Determine the [x, y] coordinate at the center of the cell enclosing the given text.  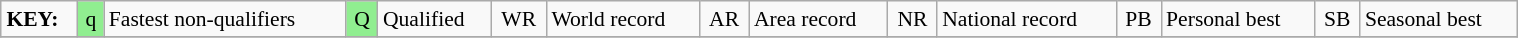
Fastest non-qualifiers [225, 19]
q [91, 19]
AR [724, 19]
Personal best [1238, 19]
Area record [818, 19]
Q [362, 19]
Qualified [434, 19]
WR [518, 19]
Seasonal best [1438, 19]
World record [622, 19]
National record [1026, 19]
KEY: [40, 19]
PB [1138, 19]
SB [1338, 19]
NR [912, 19]
